Extract the (X, Y) coordinate from the center of the cell holding the provided text.  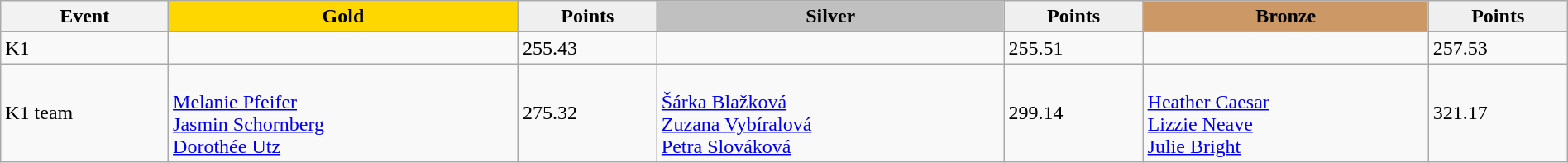
Gold (344, 17)
299.14 (1073, 113)
Heather CaesarLizzie NeaveJulie Bright (1285, 113)
Šárka BlažkováZuzana VybíralováPetra Slováková (830, 113)
275.32 (587, 113)
Melanie PfeiferJasmin SchornbergDorothée Utz (344, 113)
K1 (84, 48)
Bronze (1285, 17)
K1 team (84, 113)
257.53 (1498, 48)
255.51 (1073, 48)
321.17 (1498, 113)
255.43 (587, 48)
Silver (830, 17)
Event (84, 17)
